Capture the cell that displays the provided text and extract its (X, Y) central coordinate. 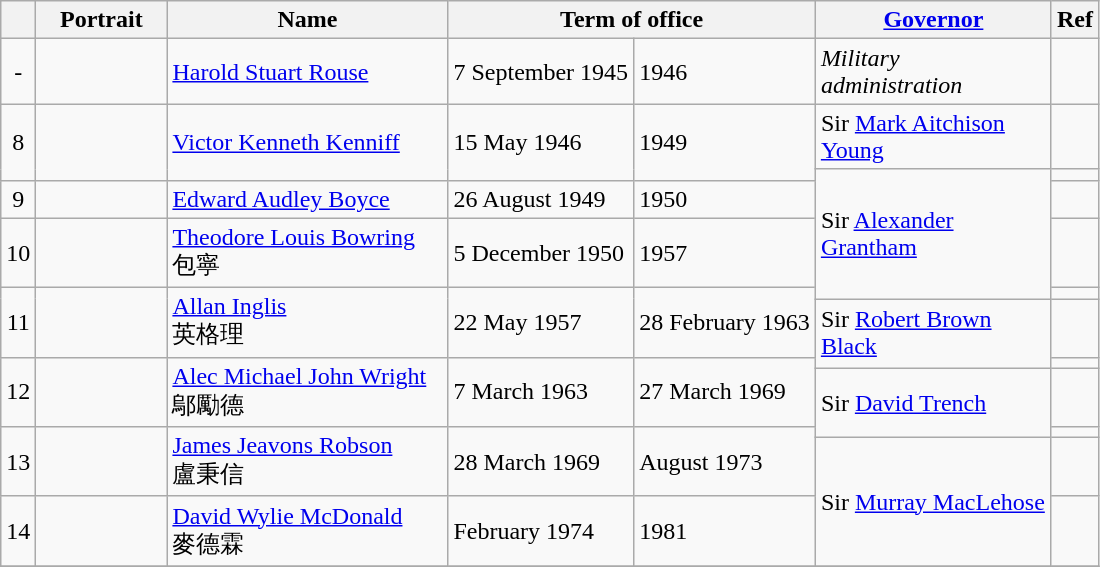
Governor (933, 20)
Sir Mark Aitchison Young (933, 136)
1946 (725, 72)
Theodore Louis Bowring包寧 (308, 253)
15 May 1946 (541, 142)
14 (18, 531)
Sir Alexander Grantham (933, 234)
10 (18, 253)
Harold Stuart Rouse (308, 72)
1957 (725, 253)
26 August 1949 (541, 199)
7 March 1963 (541, 392)
Portrait (102, 20)
28 February 1963 (725, 323)
Victor Kenneth Kenniff (308, 142)
13 (18, 462)
28 March 1969 (541, 462)
12 (18, 392)
Name (308, 20)
1949 (725, 142)
Sir David Trench (933, 403)
Military administration (933, 72)
9 (18, 199)
7 September 1945 (541, 72)
5 December 1950 (541, 253)
27 March 1969 (725, 392)
- (18, 72)
Sir Robert Brown Black (933, 334)
1950 (725, 199)
James Jeavons Robson盧秉信 (308, 462)
Sir Murray MacLehose (933, 502)
1981 (725, 531)
8 (18, 142)
February 1974 (541, 531)
August 1973 (725, 462)
Term of office (632, 20)
Edward Audley Boyce (308, 199)
David Wylie McDonald麥德霖 (308, 531)
Allan Inglis英格理 (308, 323)
Ref (1074, 20)
11 (18, 323)
Alec Michael John Wright鄔勵德 (308, 392)
22 May 1957 (541, 323)
